Find where the given text appears and provide that cell's center as [X, Y] coordinate. 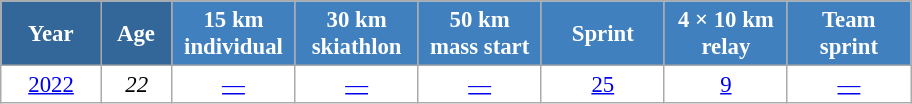
Age [136, 34]
25 [602, 85]
9 [726, 85]
Team sprint [848, 34]
2022 [52, 85]
22 [136, 85]
4 × 10 km relay [726, 34]
Year [52, 34]
30 km skiathlon [356, 34]
50 km mass start [480, 34]
Sprint [602, 34]
15 km individual [234, 34]
